Locate the cell with the specified text and output its [x, y] center coordinate. 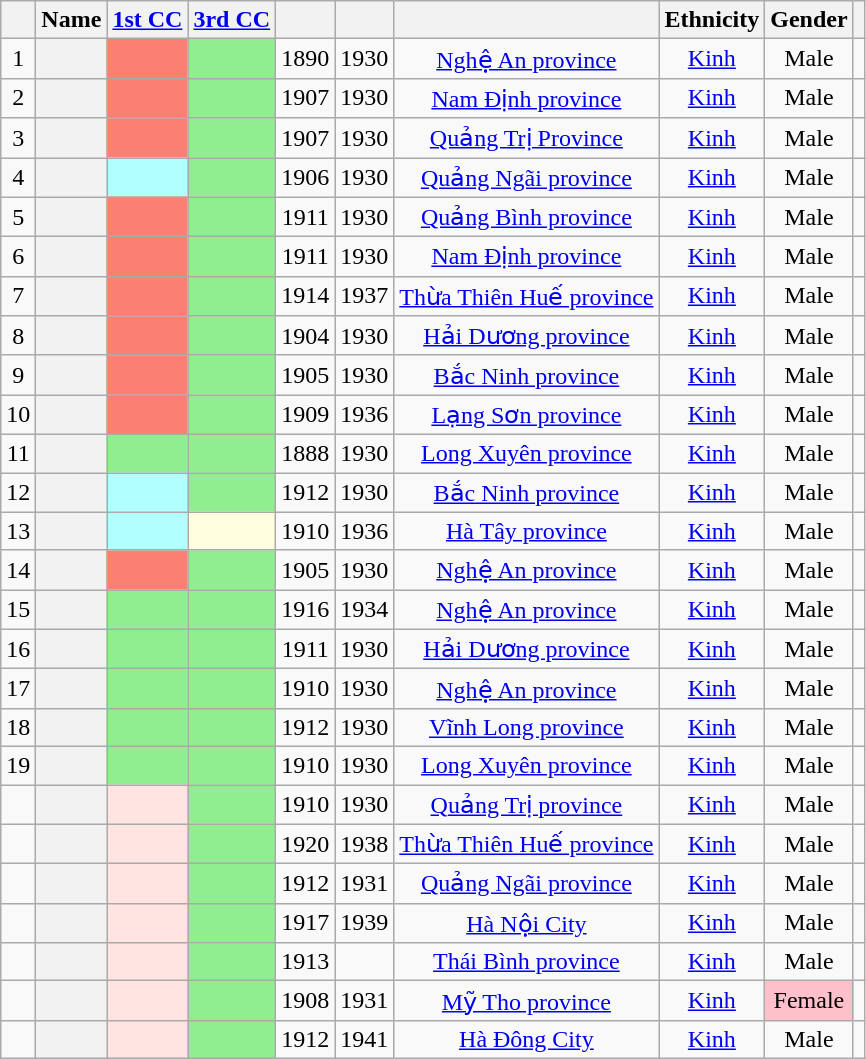
1941 [364, 1039]
19 [18, 765]
Gender [809, 20]
1937 [364, 296]
1916 [306, 610]
1934 [364, 610]
5 [18, 217]
17 [18, 689]
1890 [306, 59]
1914 [306, 296]
13 [18, 531]
Hà Đông City [526, 1039]
10 [18, 415]
8 [18, 336]
Hà Tây province [526, 531]
1906 [306, 178]
7 [18, 296]
1904 [306, 336]
6 [18, 257]
1888 [306, 453]
18 [18, 727]
3rd CC [232, 20]
1920 [306, 844]
Female [809, 1001]
4 [18, 178]
9 [18, 375]
12 [18, 492]
Ethnicity [712, 20]
3 [18, 138]
Mỹ Tho province [526, 1001]
16 [18, 649]
Vĩnh Long province [526, 727]
1st CC [148, 20]
Quảng Trị Province [526, 138]
15 [18, 610]
1917 [306, 923]
Name [72, 20]
11 [18, 453]
Thái Bình province [526, 962]
1938 [364, 844]
Lạng Sơn province [526, 415]
Quảng Trị province [526, 804]
2 [18, 98]
1913 [306, 962]
14 [18, 570]
1908 [306, 1001]
Quảng Bình province [526, 217]
1939 [364, 923]
Hà Nội City [526, 923]
1 [18, 59]
1909 [306, 415]
